Pinpoint the cell where the given text exists, returning its (x, y) midpoint coordinate. 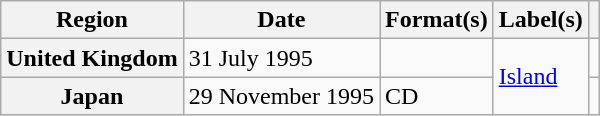
29 November 1995 (281, 96)
Date (281, 20)
31 July 1995 (281, 58)
CD (437, 96)
Japan (92, 96)
Label(s) (540, 20)
Format(s) (437, 20)
United Kingdom (92, 58)
Region (92, 20)
Island (540, 77)
